Scan for the cell matching the given text and deliver its [X, Y] coordinate at center. 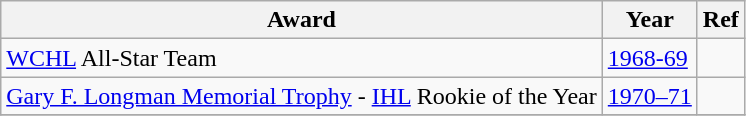
Gary F. Longman Memorial Trophy - IHL Rookie of the Year [302, 96]
WCHL All-Star Team [302, 58]
Ref [720, 20]
1970–71 [650, 96]
Year [650, 20]
Award [302, 20]
1968-69 [650, 58]
